Capture the cell that displays the provided text and extract its [x, y] central coordinate. 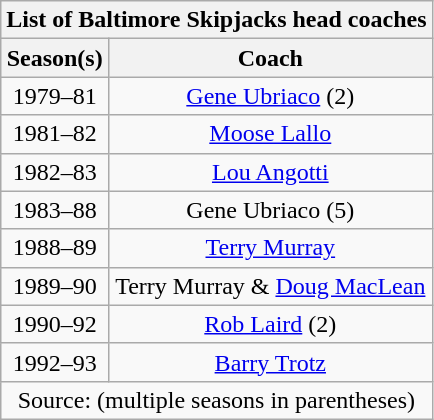
1990–92 [55, 324]
Moose Lallo [270, 134]
1988–89 [55, 248]
1992–93 [55, 362]
1989–90 [55, 286]
Source: (multiple seasons in parentheses) [216, 400]
Gene Ubriaco (5) [270, 210]
Terry Murray [270, 248]
Terry Murray & Doug MacLean [270, 286]
Lou Angotti [270, 172]
Gene Ubriaco (2) [270, 96]
Barry Trotz [270, 362]
List of Baltimore Skipjacks head coaches [216, 20]
Rob Laird (2) [270, 324]
1982–83 [55, 172]
1981–82 [55, 134]
Season(s) [55, 58]
Coach [270, 58]
1979–81 [55, 96]
1983–88 [55, 210]
